Identify which cell holds the provided text, then report its (X, Y) central coordinate. 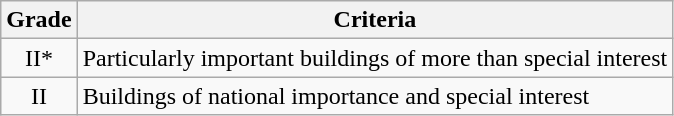
II* (39, 58)
Particularly important buildings of more than special interest (375, 58)
Grade (39, 20)
Criteria (375, 20)
Buildings of national importance and special interest (375, 96)
II (39, 96)
